Capture the cell that displays the provided text and extract its [x, y] central coordinate. 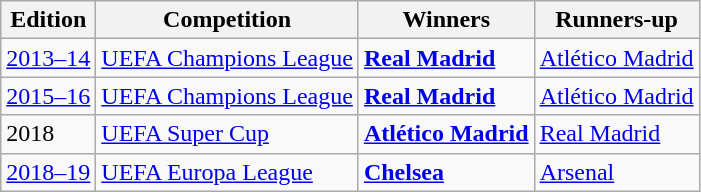
Runners-up [616, 20]
Winners [446, 20]
Edition [48, 20]
2013–14 [48, 58]
UEFA Super Cup [228, 134]
UEFA Europa League [228, 172]
Chelsea [446, 172]
2018–19 [48, 172]
Arsenal [616, 172]
2015–16 [48, 96]
2018 [48, 134]
Competition [228, 20]
